From the cell containing the given text, extract its center point as [x, y] coordinate. 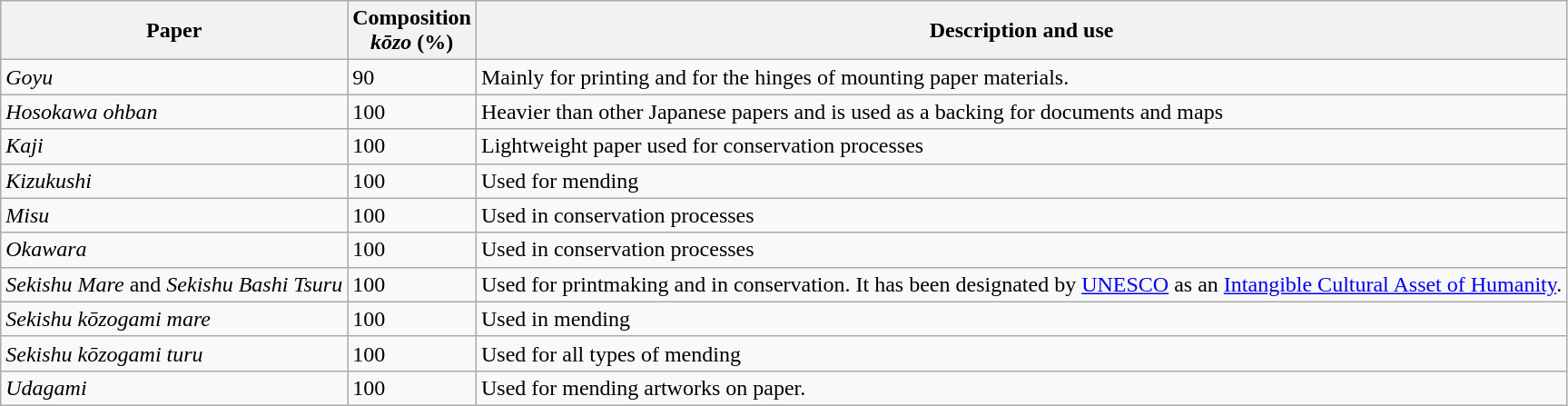
Used for mending artworks on paper. [1021, 388]
90 [412, 77]
Okawara [174, 250]
Sekishu kōzogami mare [174, 319]
Description and use [1021, 31]
Goyu [174, 77]
Sekishu kōzogami turu [174, 353]
Compositionkōzo (%) [412, 31]
Paper [174, 31]
Hosokawa ohban [174, 112]
Lightweight paper used for conservation processes [1021, 146]
Used for printmaking and in conservation. It has been designated by UNESCO as an Intangible Cultural Asset of Humanity. [1021, 284]
Kizukushi [174, 181]
Heavier than other Japanese papers and is used as a backing for documents and maps [1021, 112]
Used for mending [1021, 181]
Sekishu Mare and Sekishu Bashi Tsuru [174, 284]
Udagami [174, 388]
Kaji [174, 146]
Mainly for printing and for the hinges of mounting paper materials. [1021, 77]
Used for all types of mending [1021, 353]
Used in mending [1021, 319]
Misu [174, 215]
